Find where the given text appears and provide that cell's center as (X, Y) coordinate. 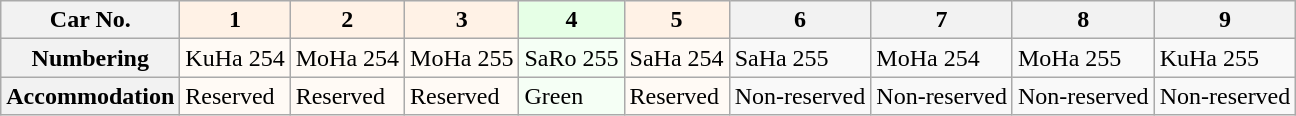
SaHa 255 (800, 58)
KuHa 255 (1225, 58)
3 (462, 20)
SaHa 254 (676, 58)
Accommodation (90, 96)
6 (800, 20)
KuHa 254 (235, 58)
2 (347, 20)
Green (572, 96)
7 (942, 20)
9 (1225, 20)
5 (676, 20)
SaRo 255 (572, 58)
Car No. (90, 20)
8 (1083, 20)
Numbering (90, 58)
4 (572, 20)
1 (235, 20)
